Identify which cell holds the provided text, then report its (x, y) central coordinate. 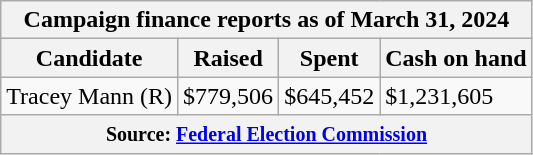
$1,231,605 (456, 96)
Candidate (90, 58)
Cash on hand (456, 58)
Raised (228, 58)
Tracey Mann (R) (90, 96)
Campaign finance reports as of March 31, 2024 (266, 20)
Spent (330, 58)
Source: Federal Election Commission (266, 134)
$779,506 (228, 96)
$645,452 (330, 96)
